Detect which cell encompasses the target text, then output its [x, y] center coordinate. 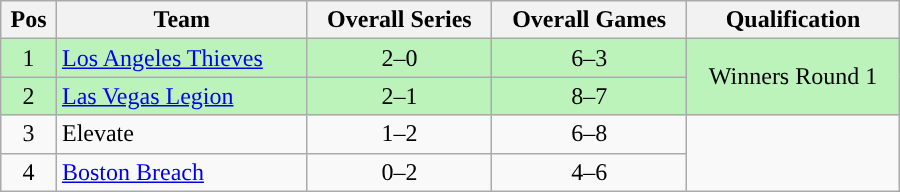
2–1 [399, 96]
Las Vegas Legion [182, 96]
Los Angeles Thieves [182, 58]
1–2 [399, 134]
3 [29, 134]
Elevate [182, 134]
8–7 [590, 96]
2 [29, 96]
Team [182, 20]
4–6 [590, 172]
Qualification [793, 20]
Pos [29, 20]
6–3 [590, 58]
0–2 [399, 172]
2–0 [399, 58]
1 [29, 58]
Overall Series [399, 20]
6–8 [590, 134]
4 [29, 172]
Overall Games [590, 20]
Boston Breach [182, 172]
Winners Round 1 [793, 77]
